Determine the [X, Y] coordinate at the center of the cell enclosing the given text.  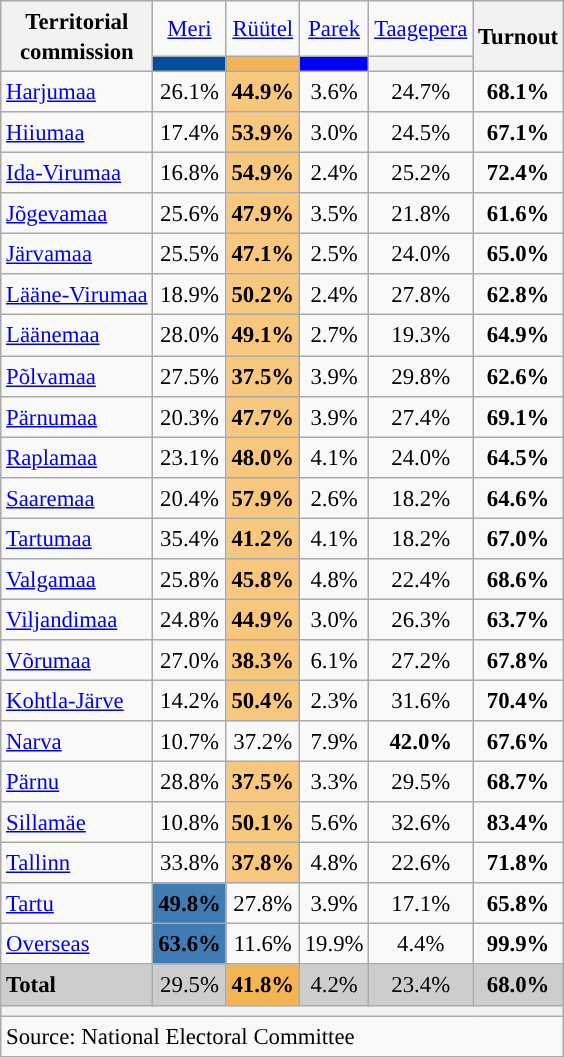
4.2% [334, 986]
41.8% [262, 986]
6.1% [334, 660]
67.1% [518, 132]
28.0% [190, 336]
7.9% [334, 742]
23.4% [421, 986]
10.7% [190, 742]
10.8% [190, 822]
25.5% [190, 254]
Ida-Virumaa [77, 174]
19.3% [421, 336]
45.8% [262, 580]
48.0% [262, 458]
50.2% [262, 294]
21.8% [421, 214]
26.3% [421, 620]
47.1% [262, 254]
Jõgevamaa [77, 214]
Overseas [77, 944]
42.0% [421, 742]
69.1% [518, 416]
67.8% [518, 660]
Harjumaa [77, 92]
Raplamaa [77, 458]
Läänemaa [77, 336]
Sillamäe [77, 822]
68.1% [518, 92]
Pärnu [77, 782]
63.7% [518, 620]
14.2% [190, 700]
3.5% [334, 214]
27.0% [190, 660]
2.3% [334, 700]
Järvamaa [77, 254]
Tallinn [77, 864]
Total [77, 986]
68.0% [518, 986]
65.0% [518, 254]
25.8% [190, 580]
24.7% [421, 92]
27.4% [421, 416]
67.0% [518, 538]
Pärnumaa [77, 416]
Võrumaa [77, 660]
50.4% [262, 700]
31.6% [421, 700]
Kohtla-Järve [77, 700]
33.8% [190, 864]
3.6% [334, 92]
35.4% [190, 538]
27.2% [421, 660]
17.4% [190, 132]
Parek [334, 29]
Lääne-Virumaa [77, 294]
54.9% [262, 174]
20.3% [190, 416]
2.7% [334, 336]
83.4% [518, 822]
37.2% [262, 742]
18.9% [190, 294]
Põlvamaa [77, 376]
3.3% [334, 782]
25.6% [190, 214]
Meri [190, 29]
Narva [77, 742]
24.8% [190, 620]
32.6% [421, 822]
29.8% [421, 376]
Tartumaa [77, 538]
Hiiumaa [77, 132]
68.7% [518, 782]
72.4% [518, 174]
53.9% [262, 132]
47.7% [262, 416]
28.8% [190, 782]
64.5% [518, 458]
99.9% [518, 944]
17.1% [421, 904]
25.2% [421, 174]
Valgamaa [77, 580]
26.1% [190, 92]
Saaremaa [77, 498]
16.8% [190, 174]
27.5% [190, 376]
5.6% [334, 822]
4.4% [421, 944]
61.6% [518, 214]
22.4% [421, 580]
50.1% [262, 822]
65.8% [518, 904]
64.9% [518, 336]
49.1% [262, 336]
62.6% [518, 376]
41.2% [262, 538]
71.8% [518, 864]
62.8% [518, 294]
Turnout [518, 36]
57.9% [262, 498]
Tartu [77, 904]
70.4% [518, 700]
Taagepera [421, 29]
22.6% [421, 864]
Territorial commission [77, 36]
68.6% [518, 580]
38.3% [262, 660]
47.9% [262, 214]
23.1% [190, 458]
24.5% [421, 132]
67.6% [518, 742]
63.6% [190, 944]
20.4% [190, 498]
2.5% [334, 254]
19.9% [334, 944]
37.8% [262, 864]
49.8% [190, 904]
Rüütel [262, 29]
64.6% [518, 498]
2.6% [334, 498]
Viljandimaa [77, 620]
Source: National Electoral Committee [282, 1036]
11.6% [262, 944]
